Determine the (x, y) coordinate at the center of the cell enclosing the given text.  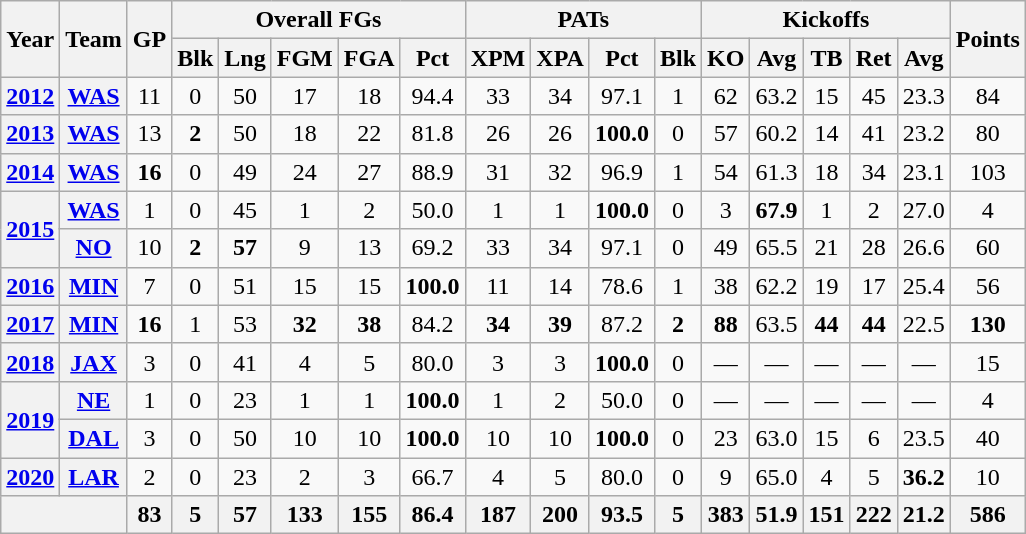
39 (560, 324)
2016 (30, 286)
25.4 (924, 286)
86.4 (432, 515)
27 (369, 172)
2014 (30, 172)
62 (726, 96)
155 (369, 515)
Ret (874, 58)
6 (874, 438)
96.9 (622, 172)
FGA (369, 58)
23.5 (924, 438)
Kickoffs (826, 20)
23.3 (924, 96)
65.5 (776, 248)
2018 (30, 362)
27.0 (924, 210)
586 (988, 515)
63.0 (776, 438)
133 (304, 515)
21 (826, 248)
81.8 (432, 134)
200 (560, 515)
23.1 (924, 172)
19 (826, 286)
2015 (30, 229)
36.2 (924, 477)
67.9 (776, 210)
28 (874, 248)
383 (726, 515)
87.2 (622, 324)
222 (874, 515)
PATs (583, 20)
69.2 (432, 248)
63.5 (776, 324)
80 (988, 134)
103 (988, 172)
187 (498, 515)
51 (245, 286)
60 (988, 248)
2017 (30, 324)
Overall FGs (318, 20)
21.2 (924, 515)
XPM (498, 58)
151 (826, 515)
Year (30, 39)
51.9 (776, 515)
2020 (30, 477)
84.2 (432, 324)
NE (94, 400)
88 (726, 324)
22 (369, 134)
61.3 (776, 172)
53 (245, 324)
Team (94, 39)
60.2 (776, 134)
93.5 (622, 515)
26.6 (924, 248)
62.2 (776, 286)
31 (498, 172)
78.6 (622, 286)
2012 (30, 96)
65.0 (776, 477)
40 (988, 438)
56 (988, 286)
54 (726, 172)
7 (149, 286)
FGM (304, 58)
XPA (560, 58)
Points (988, 39)
JAX (94, 362)
66.7 (432, 477)
24 (304, 172)
GP (149, 39)
DAL (94, 438)
83 (149, 515)
2019 (30, 419)
TB (826, 58)
Lng (245, 58)
84 (988, 96)
KO (726, 58)
LAR (94, 477)
22.5 (924, 324)
NO (94, 248)
63.2 (776, 96)
2013 (30, 134)
130 (988, 324)
88.9 (432, 172)
94.4 (432, 96)
23.2 (924, 134)
